For the text-containing cell, return its midpoint in [x, y] coordinate format. 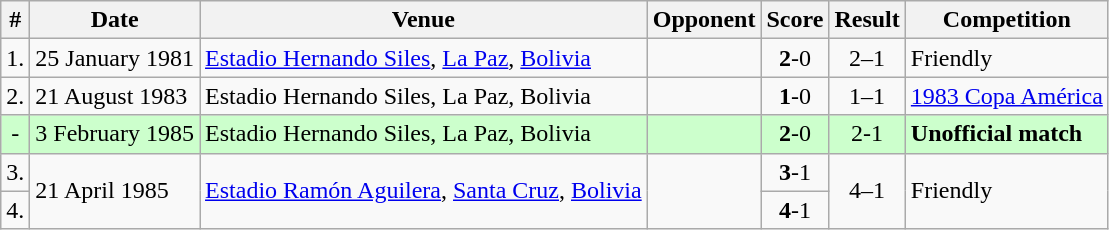
3. [16, 172]
21 August 1983 [115, 96]
Result [867, 20]
4. [16, 210]
Opponent [704, 20]
Score [795, 20]
Venue [424, 20]
3 February 1985 [115, 134]
Date [115, 20]
2–1 [867, 58]
25 January 1981 [115, 58]
2. [16, 96]
2-1 [867, 134]
4-1 [795, 210]
21 April 1985 [115, 191]
1. [16, 58]
Estadio Ramón Aguilera, Santa Cruz, Bolivia [424, 191]
- [16, 134]
Competition [1006, 20]
# [16, 20]
1983 Copa América [1006, 96]
3-1 [795, 172]
1-0 [795, 96]
1–1 [867, 96]
Unofficial match [1006, 134]
4–1 [867, 191]
